Search for the cell housing the specified text and yield its [X, Y] center coordinate. 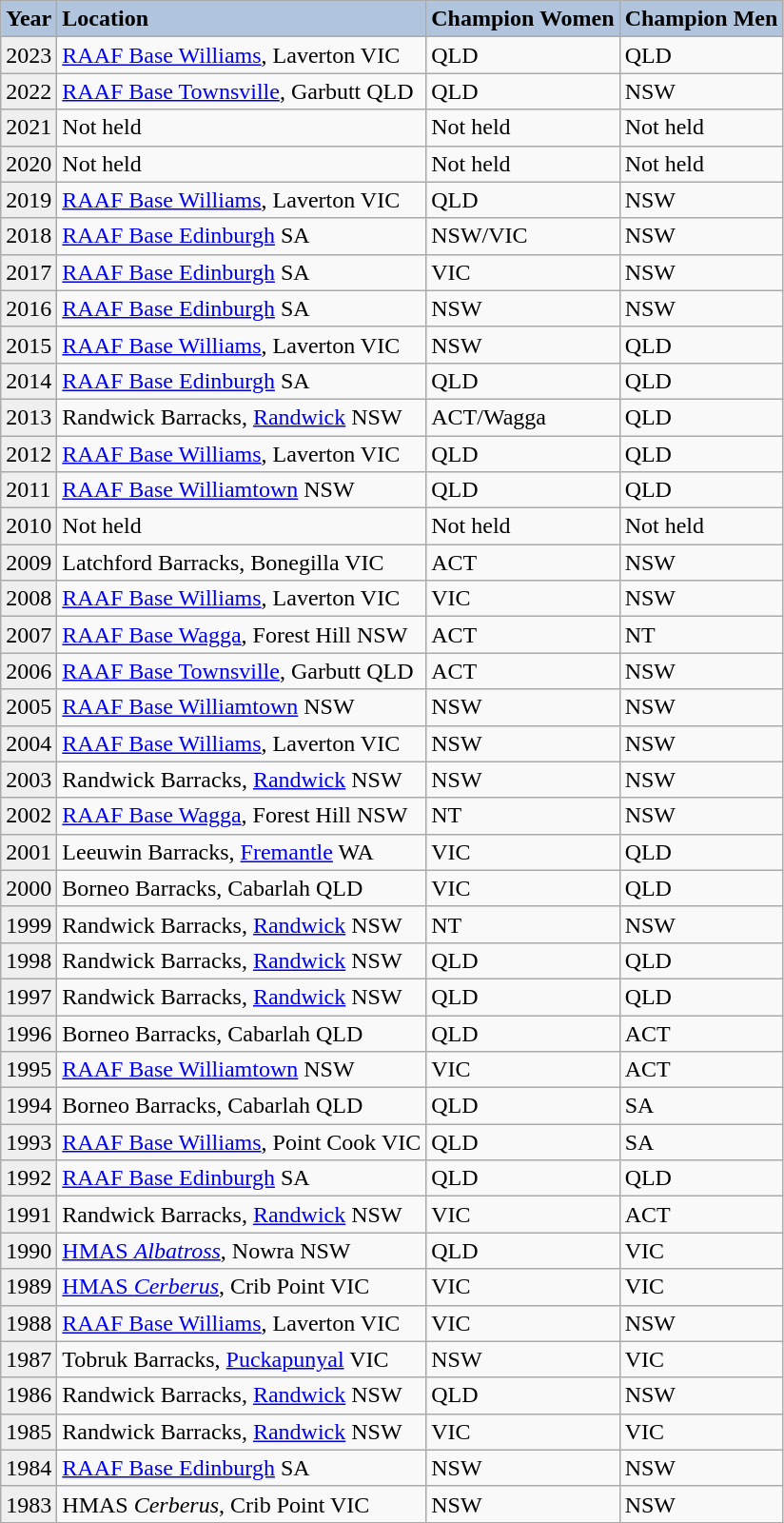
2014 [29, 381]
ACT/Wagga [523, 417]
2016 [29, 308]
Champion Men [701, 19]
2010 [29, 526]
1993 [29, 1142]
1999 [29, 924]
2011 [29, 490]
1989 [29, 1287]
1990 [29, 1251]
2012 [29, 454]
HMAS Albatross, Nowra NSW [242, 1251]
2015 [29, 345]
1997 [29, 997]
2018 [29, 236]
2009 [29, 563]
1983 [29, 1504]
2021 [29, 128]
2023 [29, 55]
RAAF Base Williams, Point Cook VIC [242, 1142]
Tobruk Barracks, Puckapunyal VIC [242, 1359]
1984 [29, 1468]
Champion Women [523, 19]
2001 [29, 852]
1998 [29, 960]
1991 [29, 1215]
2006 [29, 671]
2013 [29, 417]
1992 [29, 1178]
2005 [29, 707]
2000 [29, 888]
Latchford Barracks, Bonegilla VIC [242, 563]
2007 [29, 635]
2019 [29, 200]
2002 [29, 816]
2003 [29, 780]
2020 [29, 164]
Leeuwin Barracks, Fremantle WA [242, 852]
1994 [29, 1106]
2004 [29, 743]
1986 [29, 1395]
1985 [29, 1432]
1996 [29, 1033]
1988 [29, 1323]
2022 [29, 91]
1995 [29, 1070]
Year [29, 19]
2017 [29, 272]
NSW/VIC [523, 236]
Location [242, 19]
1987 [29, 1359]
2008 [29, 599]
